Capture the cell that displays the provided text and extract its [x, y] central coordinate. 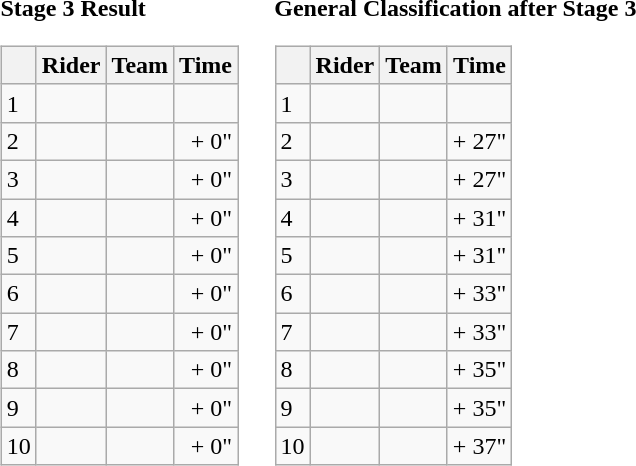
+ 37" [479, 446]
